Search for the cell housing the specified text and yield its [x, y] center coordinate. 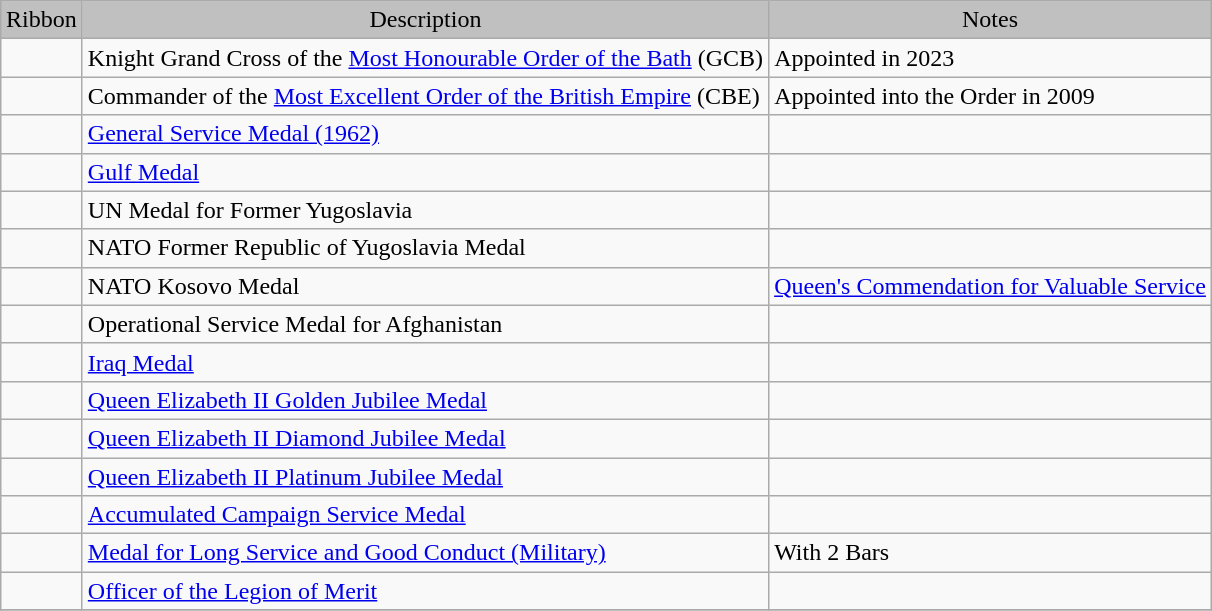
Knight Grand Cross of the Most Honourable Order of the Bath (GCB) [425, 58]
Officer of the Legion of Merit [425, 591]
Queen Elizabeth II Platinum Jubilee Medal [425, 477]
With 2 Bars [990, 553]
UN Medal for Former Yugoslavia [425, 210]
Gulf Medal [425, 172]
Commander of the Most Excellent Order of the British Empire (CBE) [425, 96]
Notes [990, 20]
Iraq Medal [425, 362]
Description [425, 20]
Queen Elizabeth II Golden Jubilee Medal [425, 400]
Queen Elizabeth II Diamond Jubilee Medal [425, 438]
Accumulated Campaign Service Medal [425, 515]
NATO Kosovo Medal [425, 286]
NATO Former Republic of Yugoslavia Medal [425, 248]
Appointed in 2023 [990, 58]
Ribbon [42, 20]
Queen's Commendation for Valuable Service [990, 286]
Appointed into the Order in 2009 [990, 96]
Medal for Long Service and Good Conduct (Military) [425, 553]
General Service Medal (1962) [425, 134]
Operational Service Medal for Afghanistan [425, 324]
